For the text-containing cell, return its midpoint in [x, y] coordinate format. 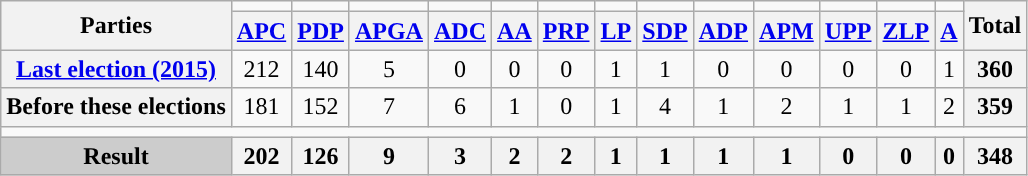
348 [995, 156]
Total [995, 26]
4 [665, 107]
APM [787, 31]
PRP [566, 31]
Parties [116, 26]
ZLP [906, 31]
202 [261, 156]
212 [261, 69]
9 [388, 156]
140 [321, 69]
6 [460, 107]
7 [388, 107]
APGA [388, 31]
A [949, 31]
181 [261, 107]
SDP [665, 31]
APC [261, 31]
UPP [848, 31]
126 [321, 156]
Last election (2015) [116, 69]
AA [515, 31]
ADP [723, 31]
359 [995, 107]
360 [995, 69]
Before these elections [116, 107]
5 [388, 69]
Result [116, 156]
PDP [321, 31]
152 [321, 107]
ADC [460, 31]
3 [460, 156]
LP [616, 31]
